Detect which cell encompasses the target text, then output its [x, y] center coordinate. 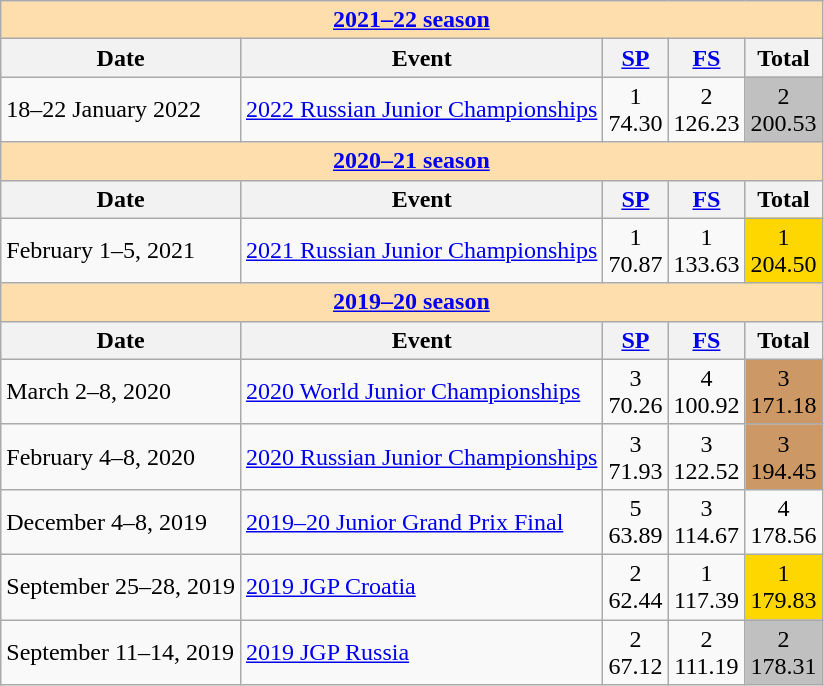
2022 Russian Junior Championships [421, 110]
2020 Russian Junior Championships [421, 456]
September 11–14, 2019 [121, 652]
2019–20 season [412, 302]
18–22 January 2022 [121, 110]
2 67.12 [636, 652]
3 122.52 [706, 456]
1 70.87 [636, 250]
December 4–8, 2019 [121, 522]
1 117.39 [706, 586]
2 126.23 [706, 110]
3 194.45 [784, 456]
September 25–28, 2019 [121, 586]
1 133.63 [706, 250]
3 71.93 [636, 456]
4 100.92 [706, 392]
2 62.44 [636, 586]
3 171.18 [784, 392]
2019 JGP Russia [421, 652]
2019–20 Junior Grand Prix Final [421, 522]
2019 JGP Croatia [421, 586]
February 1–5, 2021 [121, 250]
2 178.31 [784, 652]
1 179.83 [784, 586]
5 63.89 [636, 522]
2020 World Junior Championships [421, 392]
3 70.26 [636, 392]
1 74.30 [636, 110]
2 111.19 [706, 652]
2020–21 season [412, 161]
4 178.56 [784, 522]
3 114.67 [706, 522]
2021 Russian Junior Championships [421, 250]
2021–22 season [412, 20]
March 2–8, 2020 [121, 392]
1 204.50 [784, 250]
February 4–8, 2020 [121, 456]
2 200.53 [784, 110]
